Extract the (X, Y) coordinate from the center of the cell holding the provided text.  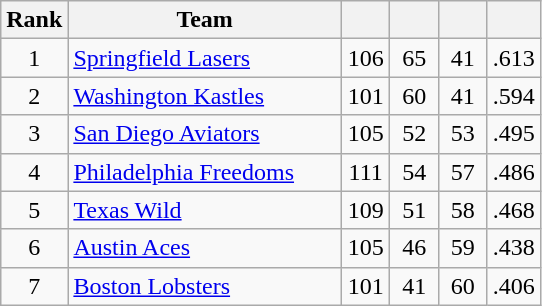
4 (34, 172)
Team (205, 20)
Springfield Lasers (205, 58)
Washington Kastles (205, 96)
Rank (34, 20)
5 (34, 210)
111 (366, 172)
1 (34, 58)
57 (464, 172)
53 (464, 134)
51 (414, 210)
.495 (514, 134)
65 (414, 58)
.468 (514, 210)
52 (414, 134)
7 (34, 286)
109 (366, 210)
54 (414, 172)
Philadelphia Freedoms (205, 172)
.438 (514, 248)
.406 (514, 286)
.594 (514, 96)
.486 (514, 172)
46 (414, 248)
.613 (514, 58)
Boston Lobsters (205, 286)
Austin Aces (205, 248)
58 (464, 210)
Texas Wild (205, 210)
59 (464, 248)
2 (34, 96)
San Diego Aviators (205, 134)
3 (34, 134)
6 (34, 248)
106 (366, 58)
